Provide the (x, y) coordinate of the cell's center where the given text is located.  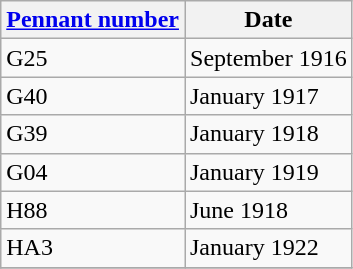
H88 (93, 210)
January 1922 (268, 248)
September 1916 (268, 58)
G39 (93, 134)
Pennant number (93, 20)
Date (268, 20)
HA3 (93, 248)
January 1917 (268, 96)
G04 (93, 172)
January 1919 (268, 172)
June 1918 (268, 210)
January 1918 (268, 134)
G40 (93, 96)
G25 (93, 58)
